Find where the given text appears and provide that cell's center as (x, y) coordinate. 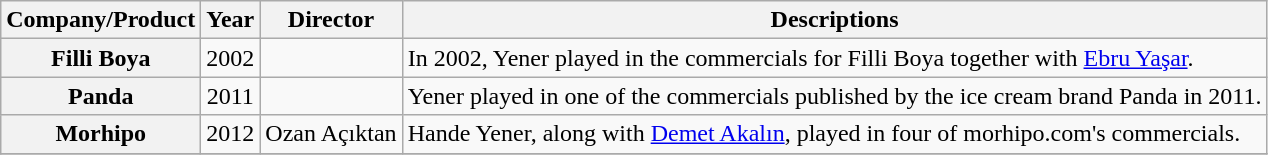
Descriptions (834, 20)
Company/Product (101, 20)
Ozan Açıktan (331, 134)
Panda (101, 96)
2011 (230, 96)
In 2002, Yener played in the commercials for Filli Boya together with Ebru Yaşar. (834, 58)
2012 (230, 134)
Hande Yener, along with Demet Akalın, played in four of morhipo.com's commercials. (834, 134)
Morhipo (101, 134)
Filli Boya (101, 58)
2002 (230, 58)
Year (230, 20)
Yener played in one of the commercials published by the ice cream brand Panda in 2011. (834, 96)
Director (331, 20)
